Find where the given text appears and provide that cell's center as [X, Y] coordinate. 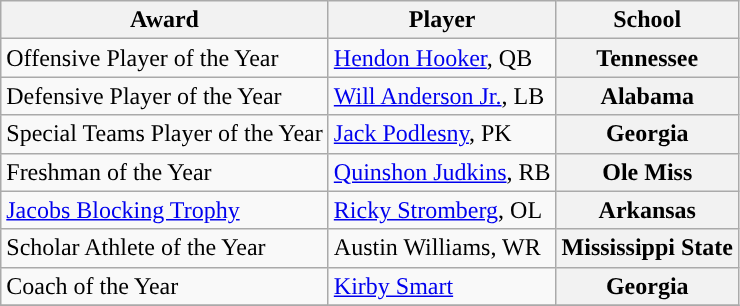
Will Anderson Jr., LB [442, 96]
Austin Williams, WR [442, 248]
Ricky Stromberg, OL [442, 210]
Scholar Athlete of the Year [165, 248]
Hendon Hooker, QB [442, 58]
Jacobs Blocking Trophy [165, 210]
School [647, 20]
Coach of the Year [165, 286]
Quinshon Judkins, RB [442, 172]
Ole Miss [647, 172]
Mississippi State [647, 248]
Arkansas [647, 210]
Jack Podlesny, PK [442, 134]
Alabama [647, 96]
Award [165, 20]
Tennessee [647, 58]
Kirby Smart [442, 286]
Special Teams Player of the Year [165, 134]
Freshman of the Year [165, 172]
Player [442, 20]
Defensive Player of the Year [165, 96]
Offensive Player of the Year [165, 58]
